From the cell containing the given text, extract its center point as [X, Y] coordinate. 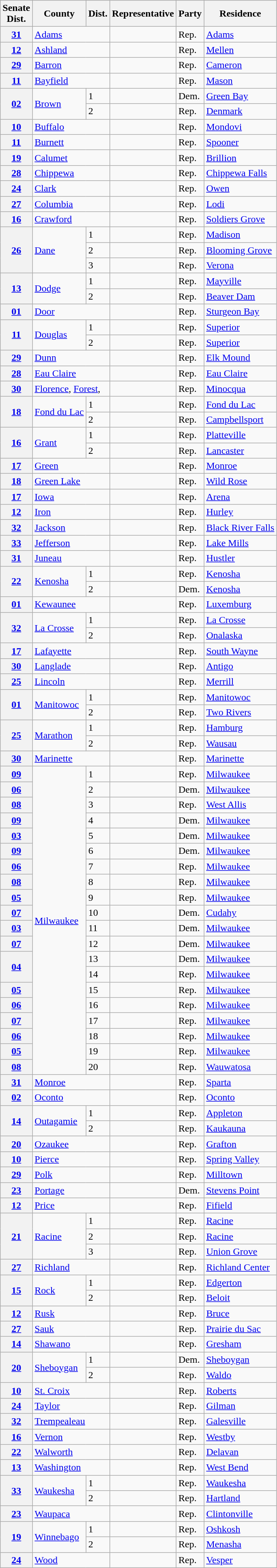
Lancaster [240, 451]
Ashland [71, 50]
Mason [240, 81]
Gresham [240, 1344]
Lodi [240, 204]
Merrill [240, 681]
Sturgeon Bay [240, 312]
Owen [240, 188]
Hurley [240, 512]
Marathon [59, 736]
Elk Mound [240, 358]
Wausau [240, 743]
26 [16, 250]
Campbellsport [240, 419]
Grant [59, 443]
Prairie du Sac [240, 1329]
Luxemburg [240, 604]
Trempealeau [71, 1421]
Cameron [240, 65]
Taylor [71, 1406]
8 [98, 882]
Westby [240, 1437]
Blooming Grove [240, 250]
21 [16, 1236]
Mellen [240, 50]
Buffalo [71, 127]
Vernon [71, 1437]
County [59, 14]
Mondovi [240, 127]
Outagamie [59, 1121]
Sauk [71, 1329]
Spooner [240, 142]
Grafton [240, 1144]
Portage [71, 1190]
Dist. [98, 14]
6 [98, 851]
Arena [240, 497]
Cudahy [240, 913]
Madison [240, 235]
Gilman [240, 1406]
Brown [59, 104]
Price [71, 1206]
Columbia [71, 204]
Delavan [240, 1452]
5 [98, 836]
Jackson [71, 528]
Dane [59, 250]
Onalaska [240, 635]
Washington [71, 1468]
SenateDist. [16, 14]
Appleton [240, 1113]
Barron [71, 65]
St. Croix [71, 1390]
Door [71, 312]
Beaver Dam [240, 296]
Dunn [71, 358]
Kaukauna [240, 1128]
Green [71, 466]
Jefferson [71, 543]
Iowa [71, 497]
Platteville [240, 435]
Winnebago [59, 1537]
Oshkosh [240, 1529]
Richland Center [240, 1267]
Kewaunee [71, 604]
Edgerton [240, 1283]
Menasha [240, 1545]
Bayfield [71, 81]
7 [98, 866]
Rusk [71, 1313]
Lincoln [71, 681]
Walworth [71, 1452]
Waldo [240, 1375]
Lake Mills [240, 543]
Iron [71, 512]
Clintonville [240, 1514]
Residence [240, 14]
Mayville [240, 281]
Fifield [240, 1206]
9 [98, 897]
Galesville [240, 1421]
4 [98, 820]
Soldiers Grove [240, 219]
Green Bay [240, 96]
Beloit [240, 1298]
Ozaukee [71, 1144]
Rock [59, 1290]
Chippewa Falls [240, 173]
Calumet [71, 157]
Antigo [240, 666]
Roberts [240, 1390]
Spring Valley [240, 1159]
Wild Rose [240, 481]
Sparta [240, 1082]
Lafayette [71, 651]
Wood [71, 1560]
Crawford [71, 219]
Stevens Point [240, 1190]
Hamburg [240, 728]
Hustler [240, 558]
Denmark [240, 111]
Union Grove [240, 1252]
Milltown [240, 1174]
Vesper [240, 1560]
Polk [71, 1174]
Black River Falls [240, 528]
Hartland [240, 1498]
Representative [143, 14]
Waupaca [71, 1514]
Minocqua [240, 389]
Burnett [71, 142]
Richland [71, 1267]
Juneau [71, 558]
Wauwatosa [240, 1067]
04 [16, 967]
Two Rivers [240, 713]
Florence, Forest, [71, 389]
Verona [240, 266]
West Bend [240, 1468]
Douglas [59, 335]
Green Lake [71, 481]
Dodge [59, 289]
West Allis [240, 805]
Shawano [71, 1344]
Brillion [240, 157]
Chippewa [71, 173]
Pierce [71, 1159]
Langlade [71, 666]
Bruce [240, 1313]
Clark [71, 188]
South Wayne [240, 651]
Party [190, 14]
